Search for the cell housing the specified text and yield its (x, y) center coordinate. 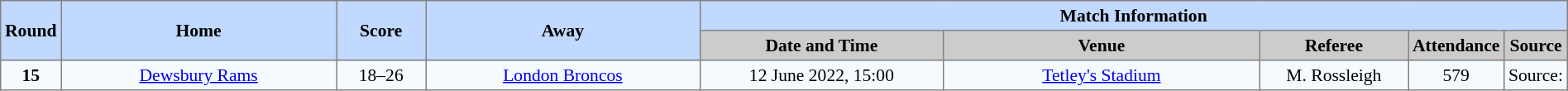
London Broncos (562, 75)
Score (381, 31)
Venue (1102, 45)
Referee (1334, 45)
Away (562, 31)
Home (198, 31)
Round (31, 31)
Date and Time (822, 45)
12 June 2022, 15:00 (822, 75)
Match Information (1133, 16)
M. Rossleigh (1334, 75)
18–26 (381, 75)
Attendance (1456, 45)
Dewsbury Rams (198, 75)
Tetley's Stadium (1102, 75)
Source (1537, 45)
15 (31, 75)
Source: (1537, 75)
579 (1456, 75)
